Identify which cell holds the provided text, then report its (x, y) central coordinate. 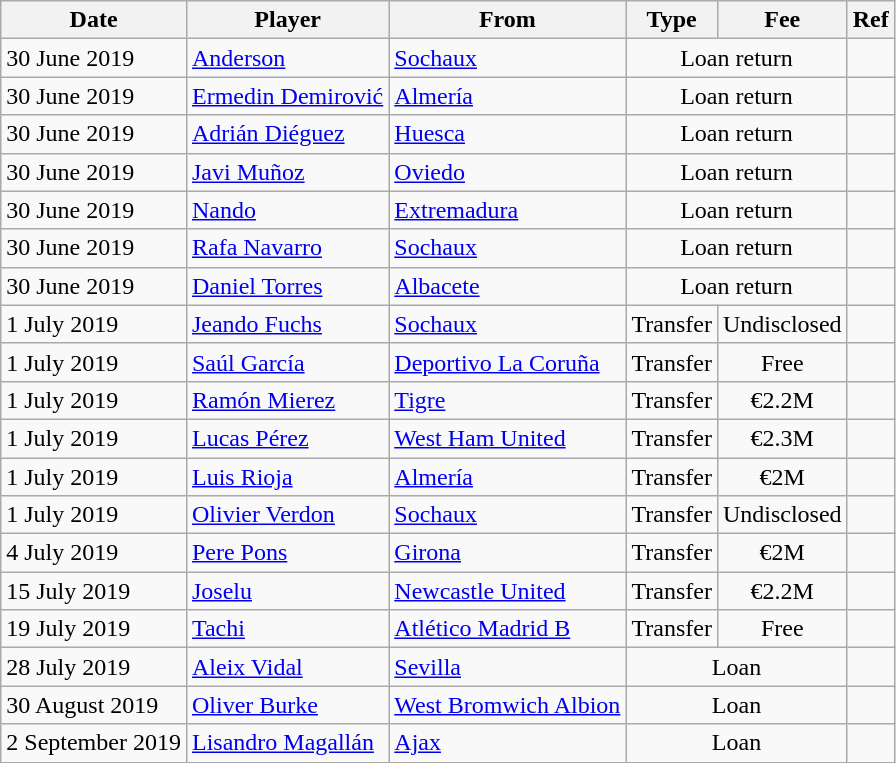
30 August 2019 (94, 705)
15 July 2019 (94, 591)
Atlético Madrid B (508, 629)
Date (94, 20)
2 September 2019 (94, 743)
Rafa Navarro (287, 248)
Tigre (508, 400)
Type (672, 20)
Ramón Mierez (287, 400)
Joselu (287, 591)
Huesca (508, 134)
Saúl García (287, 362)
Anderson (287, 58)
4 July 2019 (94, 553)
Luis Rioja (287, 477)
Fee (782, 20)
Newcastle United (508, 591)
Extremadura (508, 210)
Player (287, 20)
Ref (870, 20)
28 July 2019 (94, 667)
Sevilla (508, 667)
Nando (287, 210)
Deportivo La Coruña (508, 362)
Oliver Burke (287, 705)
Albacete (508, 286)
Ermedin Demirović (287, 96)
Aleix Vidal (287, 667)
Ajax (508, 743)
€2.3M (782, 438)
From (508, 20)
Adrián Diéguez (287, 134)
Tachi (287, 629)
Lisandro Magallán (287, 743)
Daniel Torres (287, 286)
West Bromwich Albion (508, 705)
Lucas Pérez (287, 438)
Oviedo (508, 172)
Girona (508, 553)
19 July 2019 (94, 629)
Pere Pons (287, 553)
Jeando Fuchs (287, 324)
Olivier Verdon (287, 515)
West Ham United (508, 438)
Javi Muñoz (287, 172)
